From the cell containing the given text, extract its center point as [x, y] coordinate. 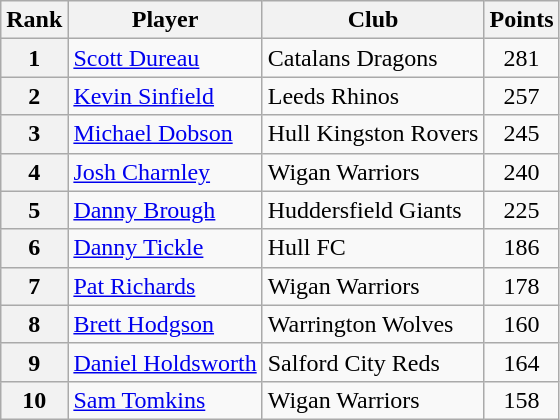
Sam Tomkins [165, 400]
Huddersfield Giants [373, 210]
Danny Tickle [165, 248]
240 [522, 172]
2 [34, 96]
3 [34, 134]
7 [34, 286]
Brett Hodgson [165, 324]
8 [34, 324]
281 [522, 58]
9 [34, 362]
164 [522, 362]
Hull Kingston Rovers [373, 134]
245 [522, 134]
5 [34, 210]
10 [34, 400]
Warrington Wolves [373, 324]
Pat Richards [165, 286]
Josh Charnley [165, 172]
Danny Brough [165, 210]
Salford City Reds [373, 362]
4 [34, 172]
Daniel Holdsworth [165, 362]
225 [522, 210]
Leeds Rhinos [373, 96]
Hull FC [373, 248]
Player [165, 20]
6 [34, 248]
Rank [34, 20]
Kevin Sinfield [165, 96]
158 [522, 400]
Club [373, 20]
186 [522, 248]
Catalans Dragons [373, 58]
160 [522, 324]
Scott Dureau [165, 58]
257 [522, 96]
178 [522, 286]
Michael Dobson [165, 134]
Points [522, 20]
1 [34, 58]
